Pinpoint the cell where the given text exists, returning its [X, Y] midpoint coordinate. 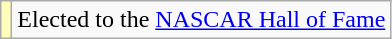
Elected to the NASCAR Hall of Fame [202, 20]
